Pinpoint the cell where the given text exists, returning its (x, y) midpoint coordinate. 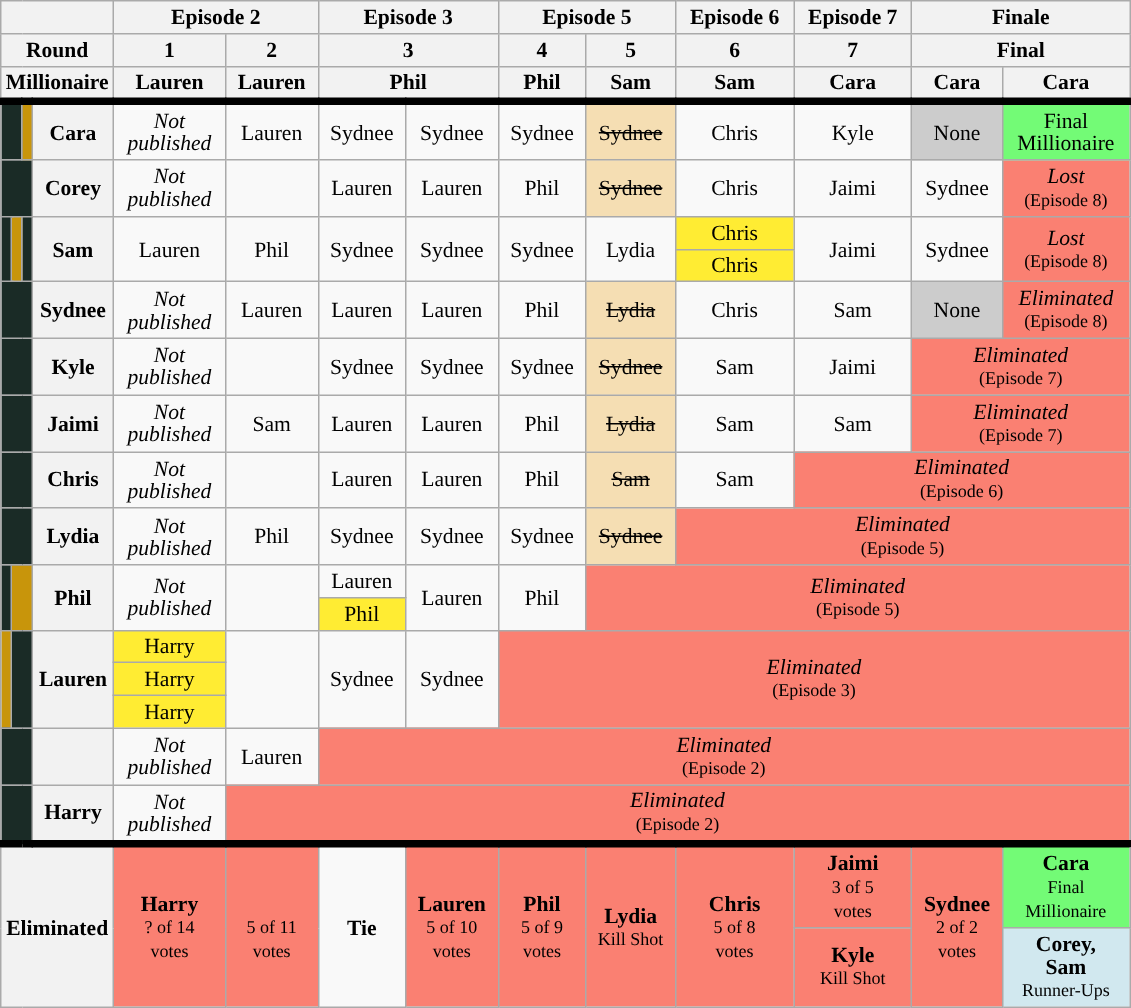
Phil5 of 9votes (542, 926)
Harry? of 14votes (170, 926)
Lauren5 of 10votes (452, 926)
5 of 11votes (272, 926)
Episode 3 (408, 18)
2 (272, 50)
Round (58, 50)
Episode 7 (853, 18)
Episode 5 (586, 18)
5 (631, 50)
Chris5 of 8votes (735, 926)
Corey (72, 188)
Episode 2 (216, 18)
Tie (362, 926)
KyleKill Shot (853, 968)
FinalMillionaire (1066, 131)
Millionaire (58, 84)
CaraFinalMillionaire (1066, 887)
Eliminated (Episode 6) (962, 480)
Finale (1021, 18)
4 (542, 50)
3 (408, 50)
Corey,SamRunner-Ups (1066, 968)
LydiaKill Shot (631, 926)
Jaimi3 of 5votes (853, 887)
Eliminated (Episode 5) (903, 538)
Eliminated (58, 926)
Final (1021, 50)
7 (853, 50)
Episode 6 (735, 18)
Sydnee2 of 2votes (957, 926)
Eliminated(Episode 8) (1066, 310)
Eliminated (Episode 3) (814, 679)
6 (735, 50)
Eliminated(Episode 5) (858, 598)
1 (170, 50)
